Scan for the cell matching the given text and deliver its (X, Y) coordinate at center. 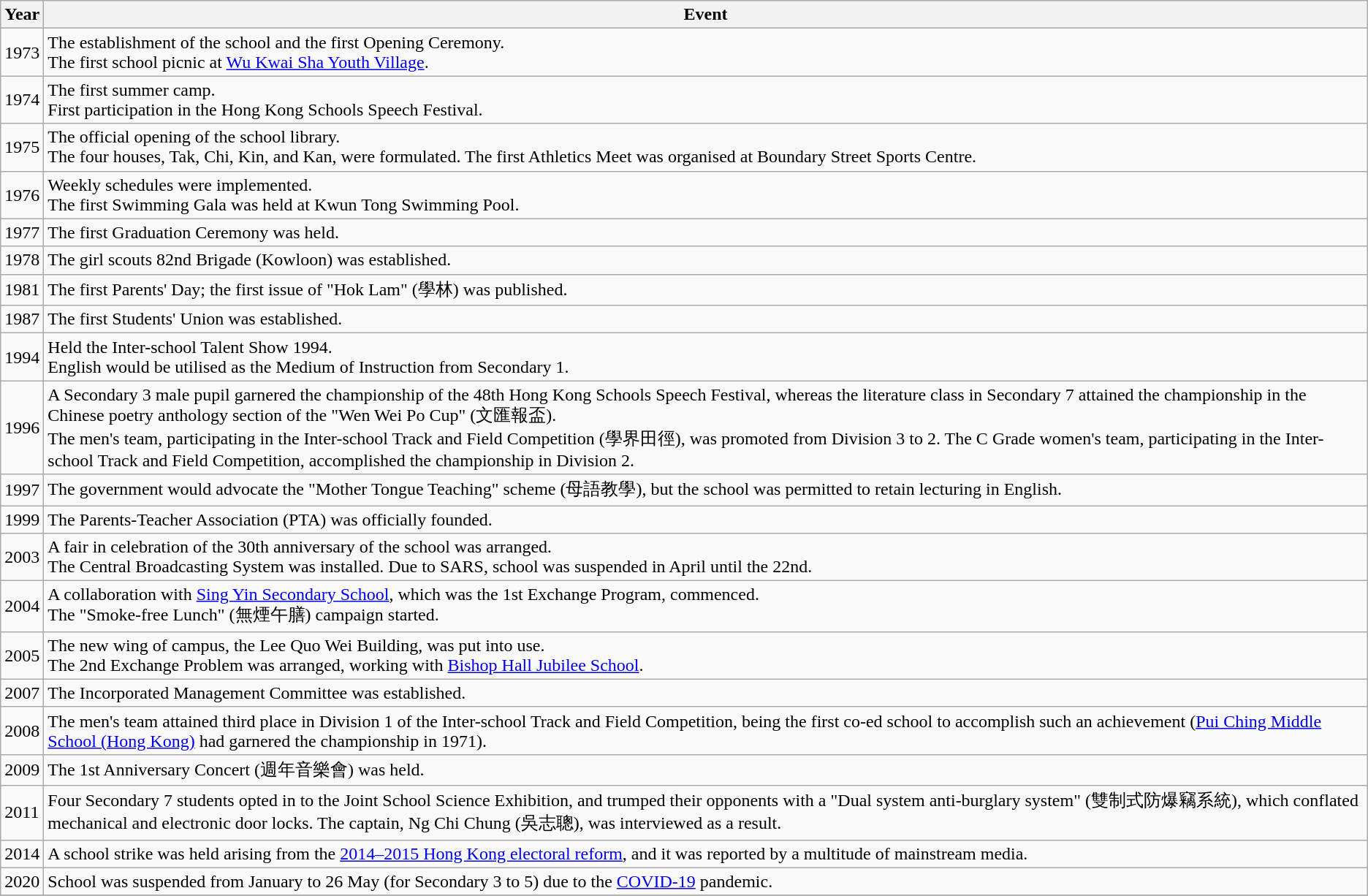
Weekly schedules were implemented.The first Swimming Gala was held at Kwun Tong Swimming Pool. (706, 194)
2014 (22, 854)
The first summer camp.First participation in the Hong Kong Schools Speech Festival. (706, 99)
The new wing of campus, the Lee Quo Wei Building, was put into use.The 2nd Exchange Problem was arranged, working with Bishop Hall Jubilee School. (706, 655)
1977 (22, 232)
The first Graduation Ceremony was held. (706, 232)
The Incorporated Management Committee was established. (706, 693)
Event (706, 15)
1999 (22, 520)
2004 (22, 607)
The first Students' Union was established. (706, 319)
2008 (22, 731)
A school strike was held arising from the 2014–2015 Hong Kong electoral reform, and it was reported by a multitude of mainstream media. (706, 854)
1976 (22, 194)
2007 (22, 693)
The 1st Anniversary Concert (週年音樂會) was held. (706, 770)
2003 (22, 557)
1994 (22, 357)
A collaboration with Sing Yin Secondary School, which was the 1st Exchange Program, commenced.The "Smoke-free Lunch" (無煙午膳) campaign started. (706, 607)
The government would advocate the "Mother Tongue Teaching" scheme (母語教學), but the school was permitted to retain lecturing in English. (706, 490)
2011 (22, 813)
The establishment of the school and the first Opening Ceremony.The first school picnic at Wu Kwai Sha Youth Village. (706, 53)
2009 (22, 770)
The first Parents' Day; the first issue of "Hok Lam" (學林) was published. (706, 289)
1981 (22, 289)
1978 (22, 260)
Year (22, 15)
2020 (22, 881)
1997 (22, 490)
1973 (22, 53)
School was suspended from January to 26 May (for Secondary 3 to 5) due to the COVID-19 pandemic. (706, 881)
The Parents-Teacher Association (PTA) was officially founded. (706, 520)
1987 (22, 319)
1974 (22, 99)
The girl scouts 82nd Brigade (Kowloon) was established. (706, 260)
1996 (22, 428)
2005 (22, 655)
1975 (22, 148)
Held the Inter-school Talent Show 1994.English would be utilised as the Medium of Instruction from Secondary 1. (706, 357)
